Determine the [x, y] coordinate at the center of the cell enclosing the given text.  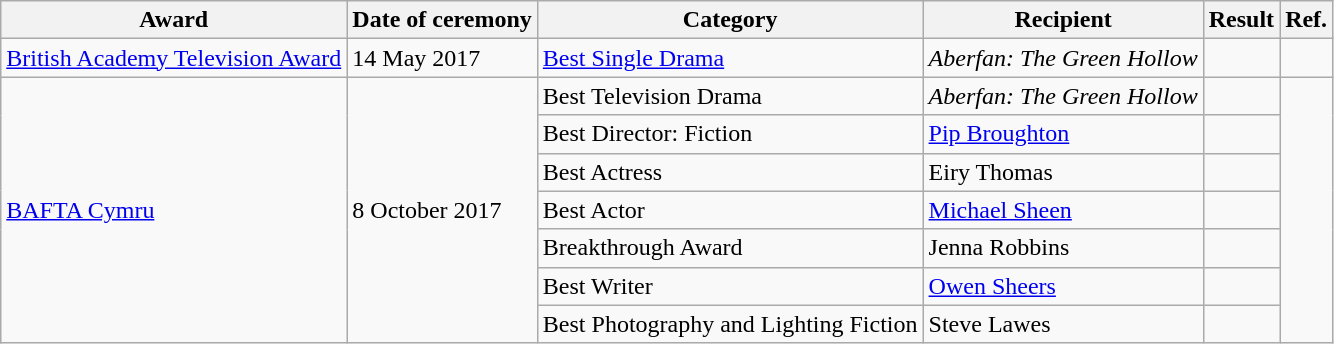
14 May 2017 [442, 58]
Best Photography and Lighting Fiction [730, 324]
Michael Sheen [1063, 210]
Best Single Drama [730, 58]
Jenna Robbins [1063, 248]
Eiry Thomas [1063, 172]
Result [1241, 20]
Best Director: Fiction [730, 134]
Owen Sheers [1063, 286]
Best Actress [730, 172]
Award [174, 20]
8 October 2017 [442, 210]
Pip Broughton [1063, 134]
British Academy Television Award [174, 58]
Breakthrough Award [730, 248]
BAFTA Cymru [174, 210]
Recipient [1063, 20]
Best Writer [730, 286]
Best Actor [730, 210]
Date of ceremony [442, 20]
Ref. [1306, 20]
Best Television Drama [730, 96]
Category [730, 20]
Steve Lawes [1063, 324]
